For the text-containing cell, return its midpoint in [X, Y] coordinate format. 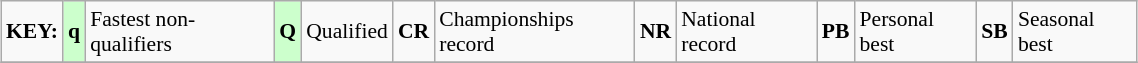
NR [656, 32]
Championships record [534, 32]
PB [836, 32]
Personal best [916, 32]
National record [746, 32]
KEY: [32, 32]
Qualified [347, 32]
SB [994, 32]
q [74, 32]
Seasonal best [1075, 32]
CR [414, 32]
Fastest non-qualifiers [180, 32]
Q [288, 32]
